Capture the cell that displays the provided text and extract its (x, y) central coordinate. 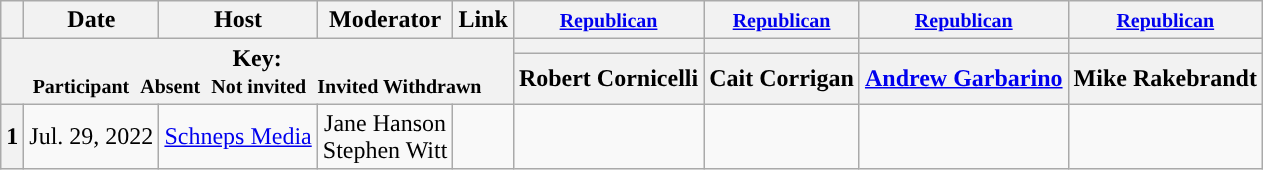
Date (92, 20)
Link (483, 20)
1 (12, 136)
Schneps Media (238, 136)
Andrew Garbarino (964, 78)
Robert Cornicelli (608, 78)
Host (238, 20)
Moderator (385, 20)
Key: Participant Absent Not invited Invited Withdrawn (258, 72)
Mike Rakebrandt (1165, 78)
Jul. 29, 2022 (92, 136)
Cait Corrigan (782, 78)
Jane HansonStephen Witt (385, 136)
